Find where the given text appears and provide that cell's center as [X, Y] coordinate. 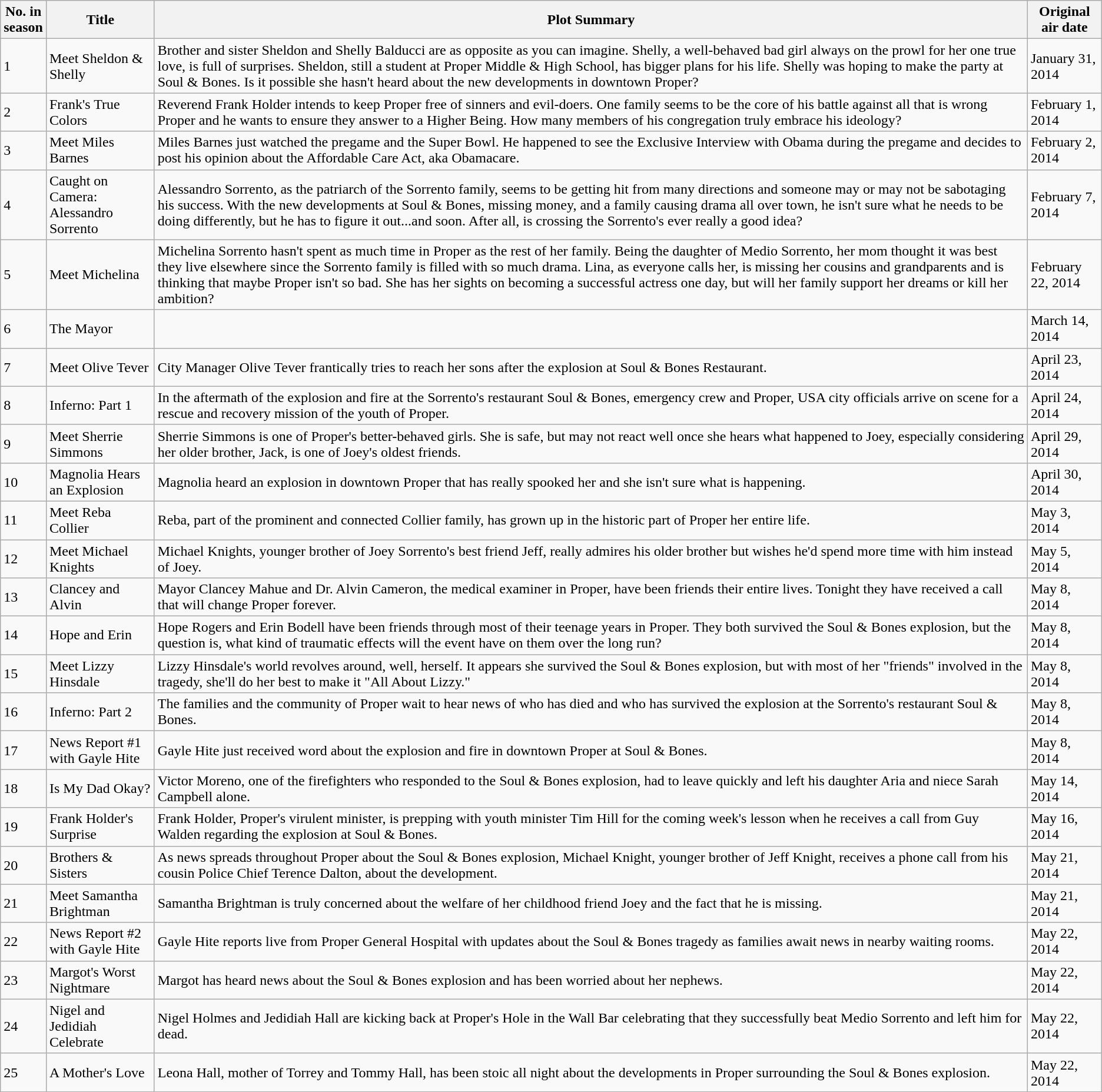
February 22, 2014 [1064, 274]
5 [24, 274]
Margot has heard news about the Soul & Bones explosion and has been worried about her nephews. [591, 980]
May 5, 2014 [1064, 558]
25 [24, 1073]
Magnolia Hears an Explosion [100, 482]
24 [24, 1026]
19 [24, 827]
3 [24, 151]
Is My Dad Okay? [100, 789]
Brothers & Sisters [100, 865]
15 [24, 673]
Plot Summary [591, 20]
February 7, 2014 [1064, 205]
Meet Sheldon & Shelly [100, 66]
11 [24, 520]
1 [24, 66]
Inferno: Part 2 [100, 712]
Samantha Brightman is truly concerned about the welfare of her childhood friend Joey and the fact that he is missing. [591, 903]
Reba, part of the prominent and connected Collier family, has grown up in the historic part of Proper her entire life. [591, 520]
March 14, 2014 [1064, 328]
Gayle Hite just received word about the explosion and fire in downtown Proper at Soul & Bones. [591, 750]
20 [24, 865]
News Report #2 with Gayle Hite [100, 942]
Meet Olive Tever [100, 367]
Leona Hall, mother of Torrey and Tommy Hall, has been stoic all night about the developments in Proper surrounding the Soul & Bones explosion. [591, 1073]
Title [100, 20]
2 [24, 112]
Frank Holder's Surprise [100, 827]
6 [24, 328]
January 31, 2014 [1064, 66]
Meet Reba Collier [100, 520]
February 1, 2014 [1064, 112]
Meet Sherrie Simmons [100, 444]
April 30, 2014 [1064, 482]
April 29, 2014 [1064, 444]
4 [24, 205]
May 3, 2014 [1064, 520]
10 [24, 482]
The Mayor [100, 328]
14 [24, 636]
9 [24, 444]
Margot's Worst Nightmare [100, 980]
April 24, 2014 [1064, 405]
Gayle Hite reports live from Proper General Hospital with updates about the Soul & Bones tragedy as families await news in nearby waiting rooms. [591, 942]
17 [24, 750]
Caught on Camera:Alessandro Sorrento [100, 205]
Original air date [1064, 20]
Frank's True Colors [100, 112]
Magnolia heard an explosion in downtown Proper that has really spooked her and she isn't sure what is happening. [591, 482]
Meet Samantha Brightman [100, 903]
Clancey and Alvin [100, 597]
Meet Miles Barnes [100, 151]
February 2, 2014 [1064, 151]
7 [24, 367]
18 [24, 789]
News Report #1 with Gayle Hite [100, 750]
16 [24, 712]
A Mother's Love [100, 1073]
8 [24, 405]
Inferno: Part 1 [100, 405]
12 [24, 558]
21 [24, 903]
Hope and Erin [100, 636]
May 16, 2014 [1064, 827]
Meet Michelina [100, 274]
City Manager Olive Tever frantically tries to reach her sons after the explosion at Soul & Bones Restaurant. [591, 367]
May 14, 2014 [1064, 789]
Nigel and Jedidiah Celebrate [100, 1026]
April 23, 2014 [1064, 367]
22 [24, 942]
Meet Michael Knights [100, 558]
Meet Lizzy Hinsdale [100, 673]
23 [24, 980]
No. inseason [24, 20]
13 [24, 597]
